Capture the cell that displays the provided text and extract its (X, Y) central coordinate. 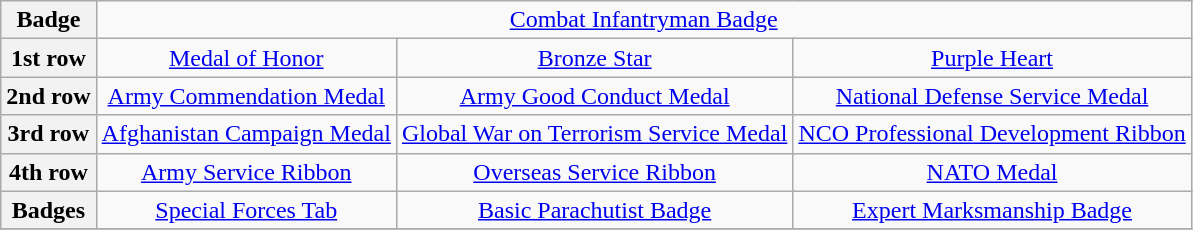
2nd row (48, 96)
NCO Professional Development Ribbon (992, 134)
Badge (48, 20)
Combat Infantryman Badge (644, 20)
National Defense Service Medal (992, 96)
1st row (48, 58)
Purple Heart (992, 58)
Afghanistan Campaign Medal (246, 134)
Medal of Honor (246, 58)
Overseas Service Ribbon (594, 172)
NATO Medal (992, 172)
Army Service Ribbon (246, 172)
Basic Parachutist Badge (594, 210)
Badges (48, 210)
Bronze Star (594, 58)
4th row (48, 172)
Expert Marksmanship Badge (992, 210)
3rd row (48, 134)
Special Forces Tab (246, 210)
Global War on Terrorism Service Medal (594, 134)
Army Commendation Medal (246, 96)
Army Good Conduct Medal (594, 96)
